Capture the cell that displays the provided text and extract its (x, y) central coordinate. 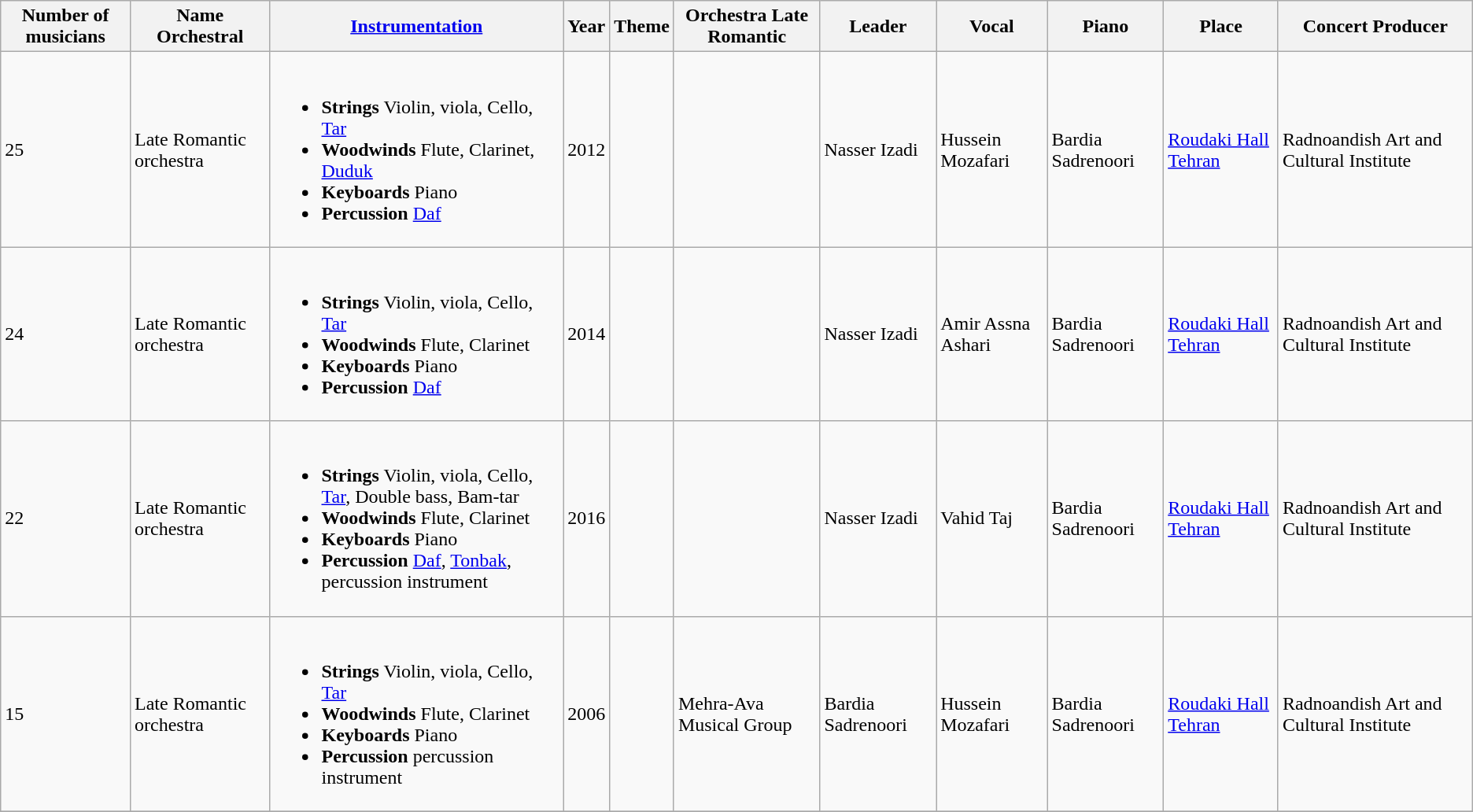
Concert Producer (1375, 27)
Leader (878, 27)
22 (66, 519)
15 (66, 714)
Vocal (991, 27)
Orchestra Late Romantic (747, 27)
2016 (587, 519)
Vahid Taj (991, 519)
2006 (587, 714)
Number of musicians (66, 27)
Amir Assna Ashari (991, 334)
2012 (587, 149)
Year (587, 27)
Theme (642, 27)
Strings Violin, viola, Cello, TarWoodwinds Flute, ClarinetKeyboards PianoPercussion percussion instrument (417, 714)
Mehra-Ava Musical Group (747, 714)
Place (1221, 27)
Strings Violin, viola, Cello, TarWoodwinds Flute, ClarinetKeyboards PianoPercussion Daf (417, 334)
24 (66, 334)
2014 (587, 334)
Strings Violin, viola, Cello, Tar, Double bass, Bam-tarWoodwinds Flute, ClarinetKeyboards PianoPercussion Daf, Tonbak, percussion instrument (417, 519)
Piano (1106, 27)
Strings Violin, viola, Cello, TarWoodwinds Flute, Clarinet, DudukKeyboards PianoPercussion Daf (417, 149)
25 (66, 149)
Instrumentation (417, 27)
Name Orchestral (200, 27)
